Capture the cell that displays the provided text and extract its [x, y] central coordinate. 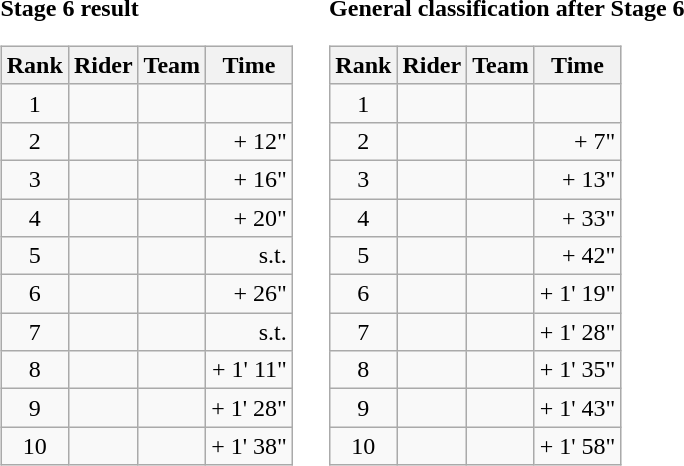
+ 1' 11" [250, 370]
+ 42" [578, 256]
+ 1' 35" [578, 370]
+ 20" [250, 217]
+ 13" [578, 179]
+ 33" [578, 217]
+ 16" [250, 179]
+ 12" [250, 141]
+ 1' 38" [250, 446]
+ 1' 58" [578, 446]
+ 7" [578, 141]
+ 1' 19" [578, 294]
+ 26" [250, 294]
+ 1' 43" [578, 408]
